Locate the cell with the specified text and output its (x, y) center coordinate. 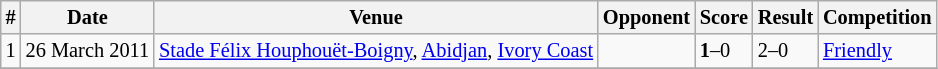
# (11, 17)
2–0 (786, 51)
26 March 2011 (88, 51)
1 (11, 51)
Competition (877, 17)
Venue (376, 17)
Date (88, 17)
Result (786, 17)
Friendly (877, 51)
Opponent (646, 17)
1–0 (724, 51)
Score (724, 17)
Stade Félix Houphouët-Boigny, Abidjan, Ivory Coast (376, 51)
